Search for the cell housing the specified text and yield its [X, Y] center coordinate. 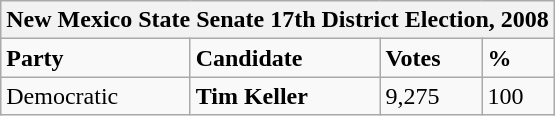
New Mexico State Senate 17th District Election, 2008 [278, 20]
Party [96, 58]
9,275 [431, 96]
100 [518, 96]
% [518, 58]
Candidate [285, 58]
Votes [431, 58]
Democratic [96, 96]
Tim Keller [285, 96]
